Return (x, y) of the center of cell containing provided text 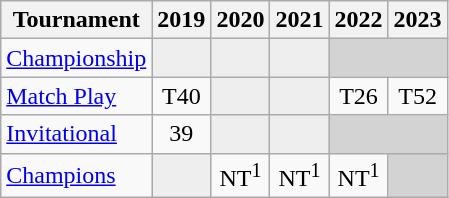
Match Play (76, 96)
2022 (358, 20)
2023 (418, 20)
Champions (76, 176)
2021 (300, 20)
T40 (182, 96)
T52 (418, 96)
2019 (182, 20)
Tournament (76, 20)
T26 (358, 96)
2020 (240, 20)
Invitational (76, 134)
Championship (76, 58)
39 (182, 134)
